Detect which cell encompasses the target text, then output its [X, Y] center coordinate. 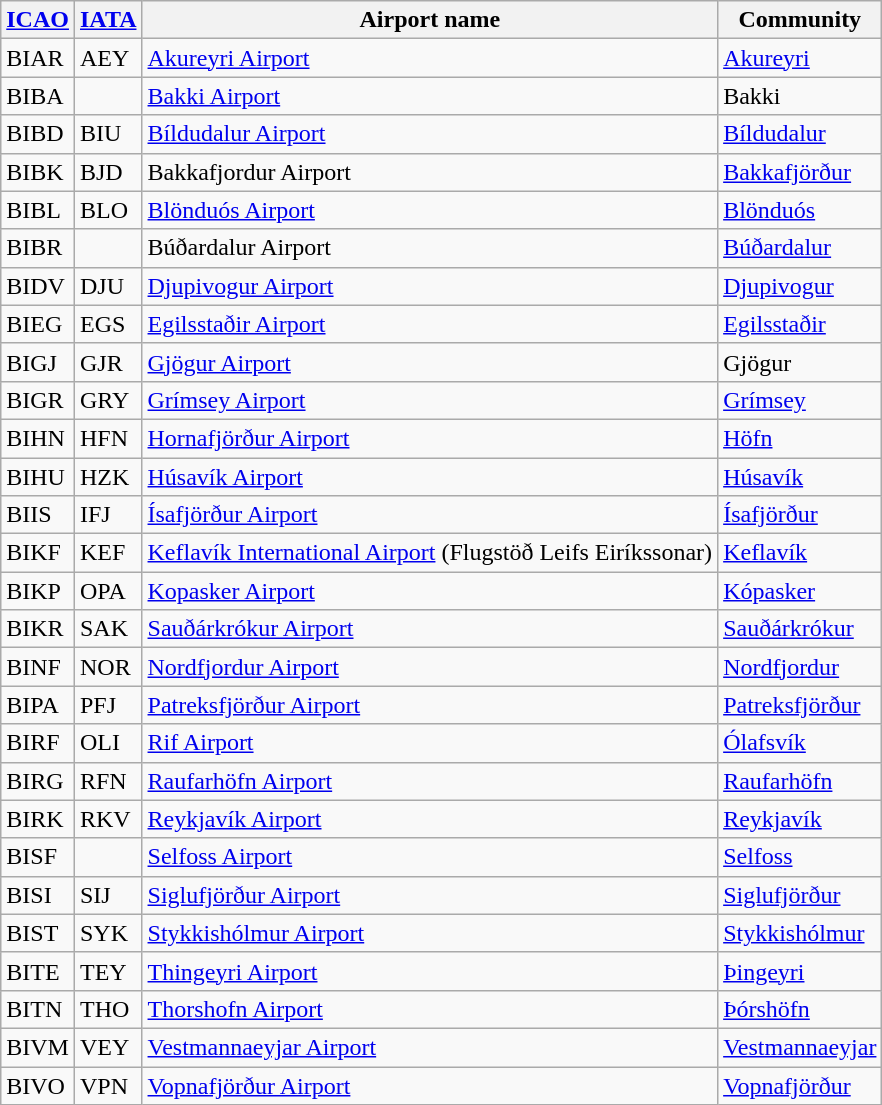
Siglufjörður Airport [430, 895]
Vestmannaeyjar Airport [430, 1047]
Gjögur [800, 362]
Akureyri Airport [430, 58]
BIHU [38, 477]
PFJ [108, 705]
Þórshöfn [800, 1009]
Selfoss [800, 857]
DJU [108, 286]
Reykjavík [800, 819]
GJR [108, 362]
OLI [108, 743]
Siglufjörður [800, 895]
BIVM [38, 1047]
BISI [38, 895]
BIIS [38, 515]
GRY [108, 400]
Bíldudalur Airport [430, 134]
Patreksfjörður [800, 705]
BIPA [38, 705]
Vopnafjörður [800, 1085]
Raufarhöfn [800, 781]
Þingeyri [800, 971]
BJD [108, 172]
BIAR [38, 58]
BISF [38, 857]
NOR [108, 667]
ICAO [38, 20]
Grímsey [800, 400]
BIBA [38, 96]
Bakkafjörður [800, 172]
Raufarhöfn Airport [430, 781]
BIKR [38, 629]
Búðardalur Airport [430, 248]
VPN [108, 1085]
Selfoss Airport [430, 857]
BITN [38, 1009]
Airport name [430, 20]
Húsavík Airport [430, 477]
RFN [108, 781]
BIST [38, 933]
BIGJ [38, 362]
Sauðárkrókur Airport [430, 629]
Búðardalur [800, 248]
Thorshofn Airport [430, 1009]
Thingeyri Airport [430, 971]
Húsavík [800, 477]
Keflavík International Airport (Flugstöð Leifs Eiríkssonar) [430, 553]
Höfn [800, 438]
Stykkishólmur Airport [430, 933]
Keflavík [800, 553]
Djupivogur [800, 286]
VEY [108, 1047]
BIBR [38, 248]
BIDV [38, 286]
TEY [108, 971]
Kópasker [800, 591]
BIHN [38, 438]
Community [800, 20]
Ísafjörður [800, 515]
RKV [108, 819]
BLO [108, 210]
Egilsstaðir [800, 324]
BIGR [38, 400]
SAK [108, 629]
Blönduós [800, 210]
EGS [108, 324]
HZK [108, 477]
Vopnafjörður Airport [430, 1085]
Bakki Airport [430, 96]
Gjögur Airport [430, 362]
BIKP [38, 591]
Nordfjordur [800, 667]
HFN [108, 438]
BINF [38, 667]
Patreksfjörður Airport [430, 705]
IATA [108, 20]
Bíldudalur [800, 134]
Vestmannaeyjar [800, 1047]
BIBL [38, 210]
BIBD [38, 134]
SYK [108, 933]
Nordfjordur Airport [430, 667]
BIKF [38, 553]
Djupivogur Airport [430, 286]
IFJ [108, 515]
Reykjavík Airport [430, 819]
Hornafjörður Airport [430, 438]
Kopasker Airport [430, 591]
Grímsey Airport [430, 400]
BIU [108, 134]
Stykkishólmur [800, 933]
BIBK [38, 172]
BIRF [38, 743]
BIVO [38, 1085]
BIRK [38, 819]
Ísafjörður Airport [430, 515]
AEY [108, 58]
BITE [38, 971]
Blönduós Airport [430, 210]
BIRG [38, 781]
KEF [108, 553]
OPA [108, 591]
Rif Airport [430, 743]
Bakkafjordur Airport [430, 172]
Egilsstaðir Airport [430, 324]
Bakki [800, 96]
Ólafsvík [800, 743]
Sauðárkrókur [800, 629]
Akureyri [800, 58]
BIEG [38, 324]
THO [108, 1009]
SIJ [108, 895]
